Detect which cell encompasses the target text, then output its (x, y) center coordinate. 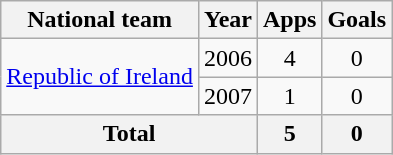
National team (100, 20)
Year (228, 20)
1 (289, 96)
Total (130, 134)
2006 (228, 58)
4 (289, 58)
Apps (289, 20)
5 (289, 134)
Republic of Ireland (100, 77)
Goals (357, 20)
2007 (228, 96)
